Detect which cell encompasses the target text, then output its (X, Y) center coordinate. 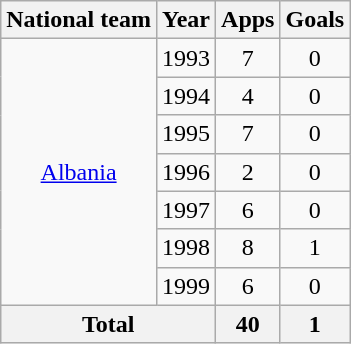
8 (248, 248)
Apps (248, 20)
Goals (315, 20)
40 (248, 324)
1993 (186, 58)
1997 (186, 210)
2 (248, 172)
Total (108, 324)
1998 (186, 248)
Albania (79, 172)
1996 (186, 172)
1999 (186, 286)
Year (186, 20)
National team (79, 20)
1994 (186, 96)
1995 (186, 134)
4 (248, 96)
